Output the (x, y) coordinate of the center of the cell containing the given text.  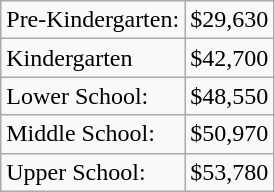
$48,550 (230, 96)
$29,630 (230, 20)
Lower School: (93, 96)
$53,780 (230, 172)
Middle School: (93, 134)
Kindergarten (93, 58)
Upper School: (93, 172)
$50,970 (230, 134)
Pre-Kindergarten: (93, 20)
$42,700 (230, 58)
